Search for the cell housing the specified text and yield its (X, Y) center coordinate. 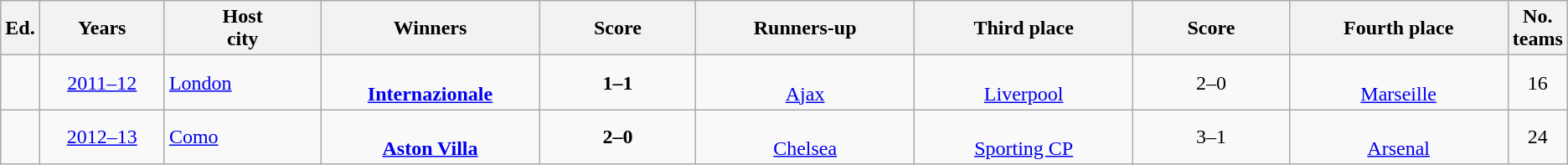
Winners (431, 28)
Years (102, 28)
Aston Villa (431, 137)
Runners-up (806, 28)
16 (1538, 82)
Internazionale (431, 82)
24 (1538, 137)
Sporting CP (1024, 137)
2012–13 (102, 137)
Como (242, 137)
Third place (1024, 28)
2011–12 (102, 82)
London (242, 82)
Ajax (806, 82)
No. teams (1538, 28)
Arsenal (1399, 137)
3–1 (1211, 137)
Marseille (1399, 82)
Ed. (20, 28)
Chelsea (806, 137)
Fourth place (1399, 28)
Hostcity (242, 28)
1–1 (617, 82)
Liverpool (1024, 82)
